Output the [X, Y] coordinate of the center of the cell containing the given text.  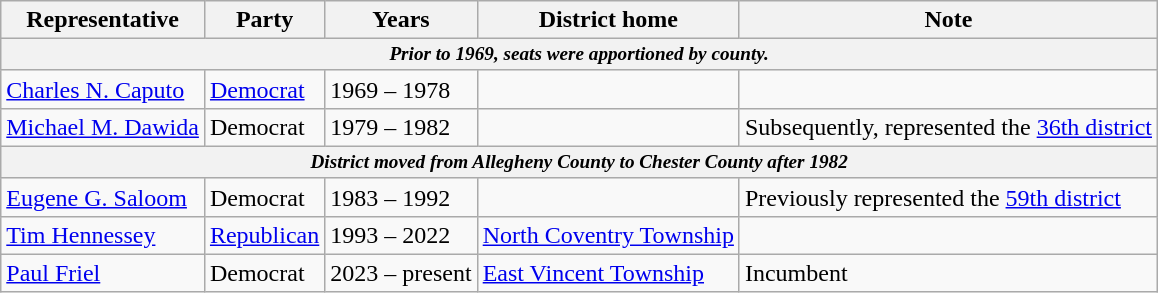
Subsequently, represented the 36th district [948, 128]
Years [401, 20]
1979 – 1982 [401, 128]
1969 – 1978 [401, 89]
Tim Hennessey [103, 235]
District home [608, 20]
2023 – present [401, 273]
1993 – 2022 [401, 235]
Michael M. Dawida [103, 128]
East Vincent Township [608, 273]
Note [948, 20]
Party [264, 20]
Previously represented the 59th district [948, 197]
Republican [264, 235]
Prior to 1969, seats were apportioned by county. [580, 55]
North Coventry Township [608, 235]
Representative [103, 20]
Incumbent [948, 273]
District moved from Allegheny County to Chester County after 1982 [580, 163]
Paul Friel [103, 273]
Charles N. Caputo [103, 89]
1983 – 1992 [401, 197]
Eugene G. Saloom [103, 197]
